Detect which cell encompasses the target text, then output its [x, y] center coordinate. 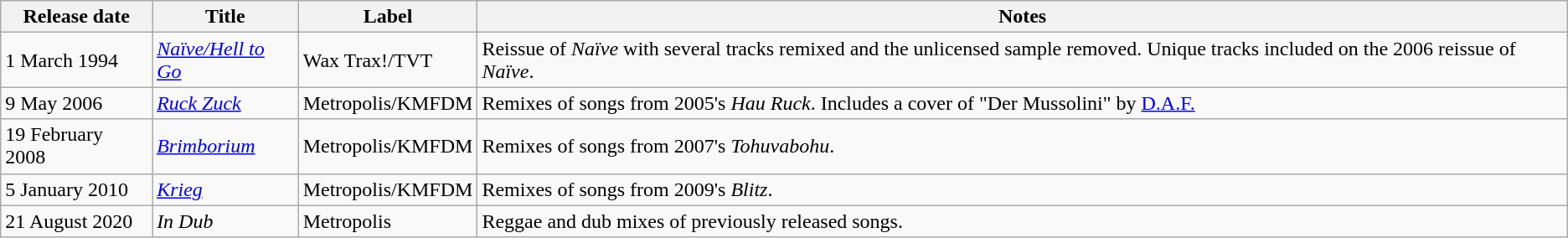
19 February 2008 [77, 146]
Notes [1022, 17]
5 January 2010 [77, 189]
Ruck Zuck [226, 103]
Title [226, 17]
Reggae and dub mixes of previously released songs. [1022, 221]
Reissue of Naïve with several tracks remixed and the unlicensed sample removed. Unique tracks included on the 2006 reissue of Naïve. [1022, 60]
Remixes of songs from 2007's Tohuvabohu. [1022, 146]
9 May 2006 [77, 103]
21 August 2020 [77, 221]
Brimborium [226, 146]
Label [388, 17]
Metropolis [388, 221]
Naïve/Hell to Go [226, 60]
Remixes of songs from 2005's Hau Ruck. Includes a cover of "Der Mussolini" by D.A.F. [1022, 103]
In Dub [226, 221]
Wax Trax!/TVT [388, 60]
Krieg [226, 189]
Release date [77, 17]
Remixes of songs from 2009's Blitz. [1022, 189]
1 March 1994 [77, 60]
